For the text-containing cell, return its midpoint in [X, Y] coordinate format. 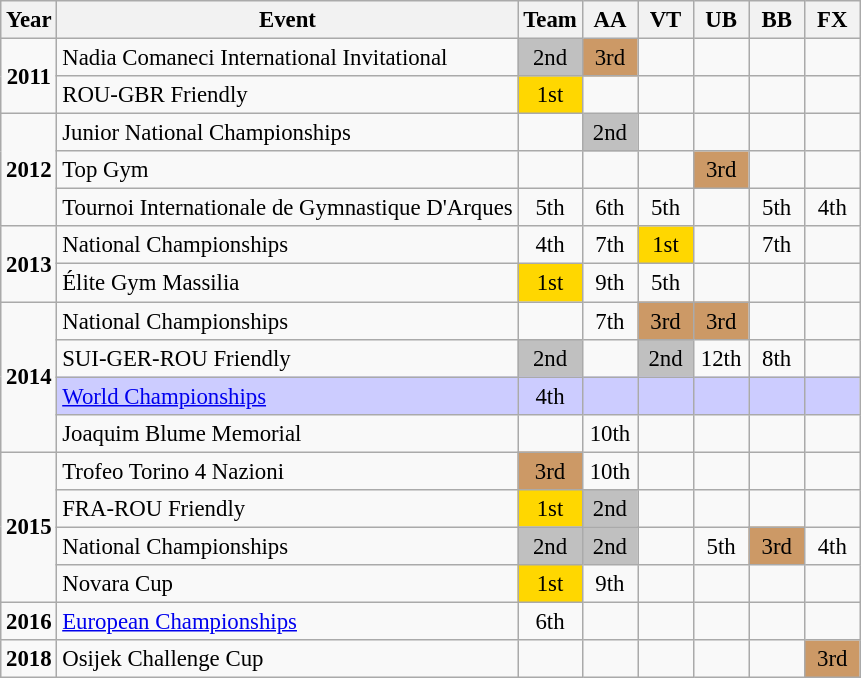
AA [610, 20]
FRA-ROU Friendly [288, 509]
BB [777, 20]
Top Gym [288, 170]
Nadia Comaneci International Invitational [288, 58]
World Championships [288, 396]
2012 [29, 170]
VT [666, 20]
8th [777, 358]
Year [29, 20]
2018 [29, 659]
FX [832, 20]
2013 [29, 264]
2014 [29, 377]
Osijek Challenge Cup [288, 659]
2016 [29, 621]
Team [550, 20]
Élite Gym Massilia [288, 283]
SUI-GER-ROU Friendly [288, 358]
UB [721, 20]
Junior National Championships [288, 133]
Joaquim Blume Memorial [288, 433]
Novara Cup [288, 584]
2015 [29, 527]
Event [288, 20]
Trofeo Torino 4 Nazioni [288, 471]
12th [721, 358]
European Championships [288, 621]
ROU-GBR Friendly [288, 95]
Tournoi Internationale de Gymnastique D'Arques [288, 208]
2011 [29, 76]
